Return (X, Y) of the center of cell containing provided text 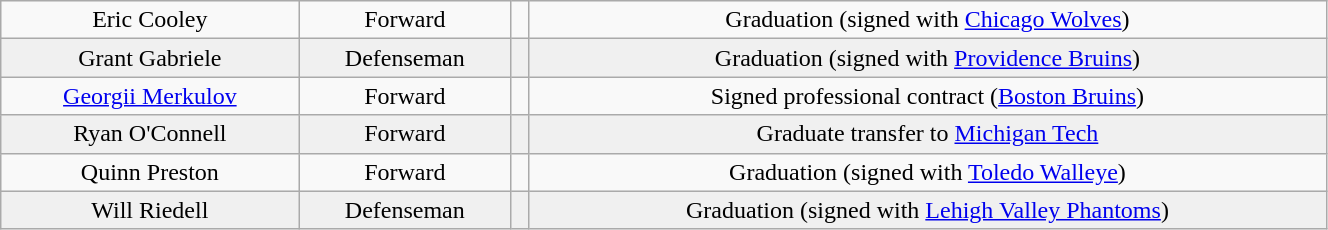
Ryan O'Connell (150, 134)
Graduation (signed with Chicago Wolves) (927, 20)
Eric Cooley (150, 20)
Graduation (signed with Providence Bruins) (927, 58)
Grant Gabriele (150, 58)
Graduate transfer to Michigan Tech (927, 134)
Will Riedell (150, 210)
Graduation (signed with Lehigh Valley Phantoms) (927, 210)
Signed professional contract (Boston Bruins) (927, 96)
Quinn Preston (150, 172)
Georgii Merkulov (150, 96)
Graduation (signed with Toledo Walleye) (927, 172)
